Detect which cell encompasses the target text, then output its [x, y] center coordinate. 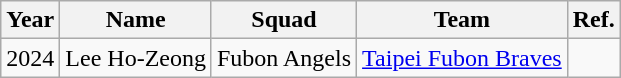
Ref. [594, 20]
Team [462, 20]
2024 [30, 58]
Taipei Fubon Braves [462, 58]
Name [136, 20]
Fubon Angels [284, 58]
Lee Ho-Zeong [136, 58]
Squad [284, 20]
Year [30, 20]
